Scan for the cell matching the given text and deliver its (x, y) coordinate at center. 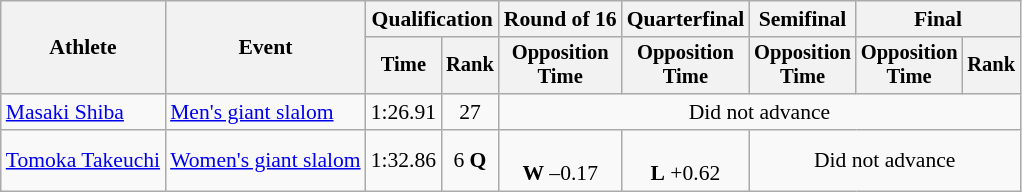
Women's giant slalom (266, 160)
6 Q (470, 160)
1:32.86 (404, 160)
W –0.17 (560, 160)
Men's giant slalom (266, 112)
Event (266, 48)
Tomoka Takeuchi (83, 160)
Round of 16 (560, 19)
Athlete (83, 48)
Masaki Shiba (83, 112)
Semifinal (802, 19)
Qualification (432, 19)
L +0.62 (686, 160)
Time (404, 66)
Final (938, 19)
Quarterfinal (686, 19)
1:26.91 (404, 112)
27 (470, 112)
